For the text-containing cell, return its midpoint in (x, y) coordinate format. 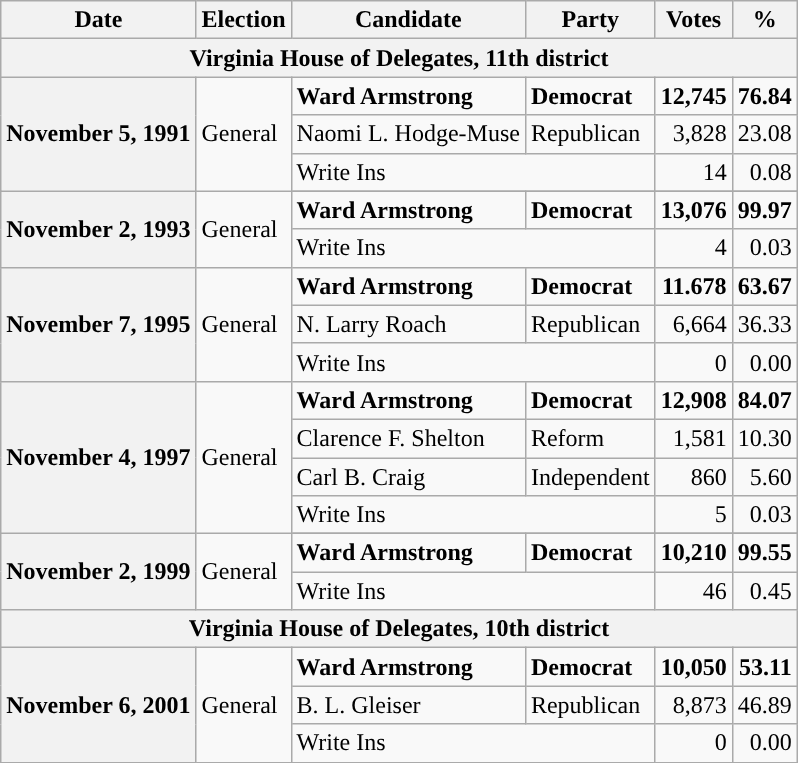
0.08 (764, 172)
99.97 (764, 210)
46 (694, 591)
Election (244, 20)
N. Larry Roach (408, 324)
Date (98, 20)
Candidate (408, 20)
4 (694, 248)
46.89 (764, 705)
11.678 (694, 286)
Carl B. Craig (408, 477)
Clarence F. Shelton (408, 438)
1,581 (694, 438)
3,828 (694, 134)
November 7, 1995 (98, 324)
76.84 (764, 96)
23.08 (764, 134)
Virginia House of Delegates, 10th district (399, 629)
53.11 (764, 667)
Independent (590, 477)
0.45 (764, 591)
860 (694, 477)
November 6, 2001 (98, 705)
10.30 (764, 438)
12,908 (694, 400)
10,210 (694, 553)
13,076 (694, 210)
Naomi L. Hodge-Muse (408, 134)
November 2, 1999 (98, 572)
November 2, 1993 (98, 229)
6,664 (694, 324)
12,745 (694, 96)
Votes (694, 20)
November 5, 1991 (98, 134)
5.60 (764, 477)
14 (694, 172)
B. L. Gleiser (408, 705)
Party (590, 20)
99.55 (764, 553)
Reform (590, 438)
84.07 (764, 400)
36.33 (764, 324)
8,873 (694, 705)
5 (694, 515)
% (764, 20)
November 4, 1997 (98, 457)
Virginia House of Delegates, 11th district (399, 58)
10,050 (694, 667)
63.67 (764, 286)
